Identify which cell holds the provided text, then report its (x, y) central coordinate. 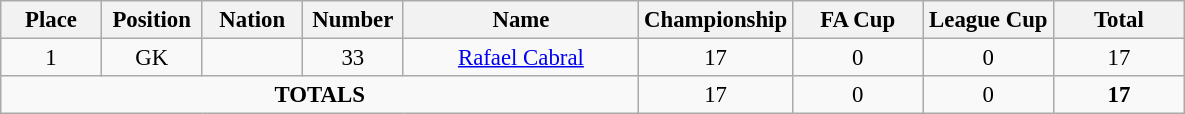
GK (152, 58)
Championship (716, 20)
Total (1120, 20)
TOTALS (320, 95)
Nation (252, 20)
1 (52, 58)
Rafael Cabral (521, 58)
Name (521, 20)
Position (152, 20)
FA Cup (858, 20)
33 (354, 58)
Number (354, 20)
Place (52, 20)
League Cup (988, 20)
